Return the (x, y) coordinate for the center point of the cell that contains the specified text.  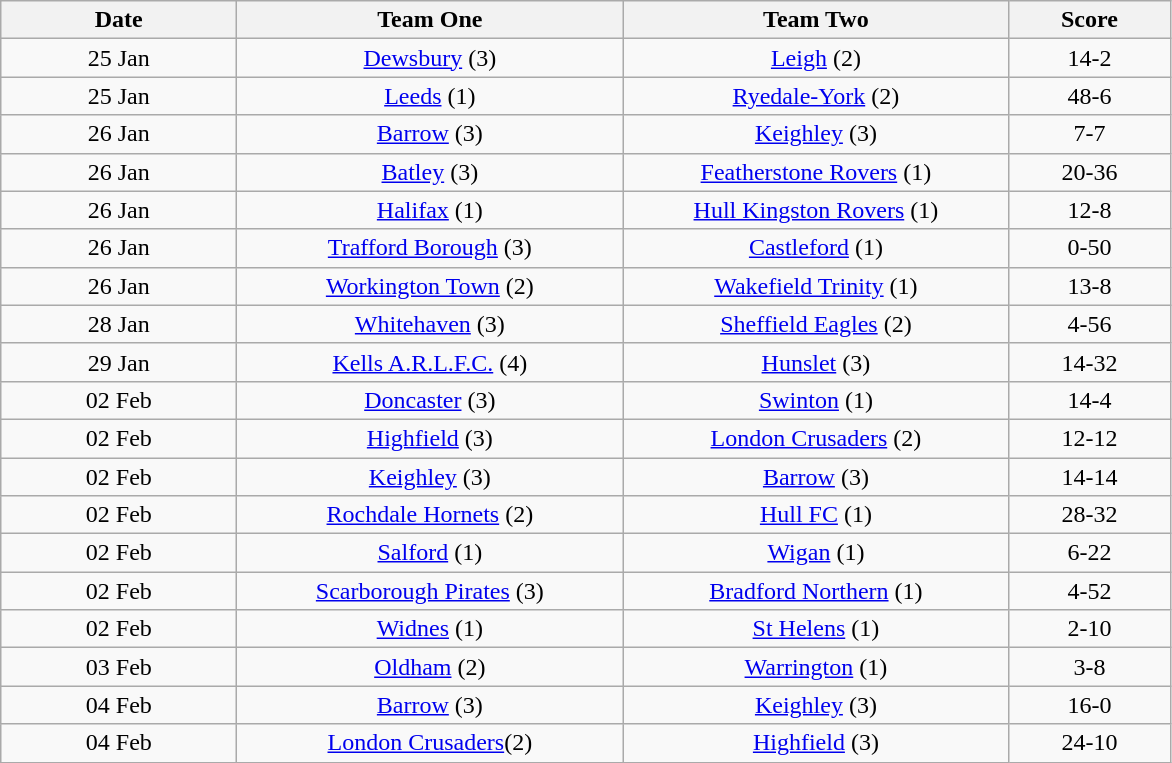
Wakefield Trinity (1) (816, 286)
Wigan (1) (816, 553)
Whitehaven (3) (430, 324)
Hunslet (3) (816, 362)
Oldham (2) (430, 667)
Workington Town (2) (430, 286)
20-36 (1090, 172)
14-2 (1090, 58)
29 Jan (119, 362)
Date (119, 20)
London Crusaders(2) (430, 743)
Hull Kingston Rovers (1) (816, 210)
London Crusaders (2) (816, 438)
Trafford Borough (3) (430, 248)
Castleford (1) (816, 248)
Ryedale-York (2) (816, 96)
Leeds (1) (430, 96)
Dewsbury (3) (430, 58)
14-32 (1090, 362)
Doncaster (3) (430, 400)
Swinton (1) (816, 400)
12-12 (1090, 438)
6-22 (1090, 553)
Rochdale Hornets (2) (430, 515)
Widnes (1) (430, 629)
3-8 (1090, 667)
48-6 (1090, 96)
03 Feb (119, 667)
16-0 (1090, 705)
Batley (3) (430, 172)
St Helens (1) (816, 629)
Team Two (816, 20)
Bradford Northern (1) (816, 591)
28-32 (1090, 515)
14-4 (1090, 400)
Sheffield Eagles (2) (816, 324)
Kells A.R.L.F.C. (4) (430, 362)
4-56 (1090, 324)
12-8 (1090, 210)
28 Jan (119, 324)
2-10 (1090, 629)
Score (1090, 20)
Scarborough Pirates (3) (430, 591)
Warrington (1) (816, 667)
14-14 (1090, 477)
Hull FC (1) (816, 515)
0-50 (1090, 248)
24-10 (1090, 743)
7-7 (1090, 134)
Leigh (2) (816, 58)
Halifax (1) (430, 210)
4-52 (1090, 591)
13-8 (1090, 286)
Featherstone Rovers (1) (816, 172)
Salford (1) (430, 553)
Team One (430, 20)
